For the text-containing cell, return its midpoint in [X, Y] coordinate format. 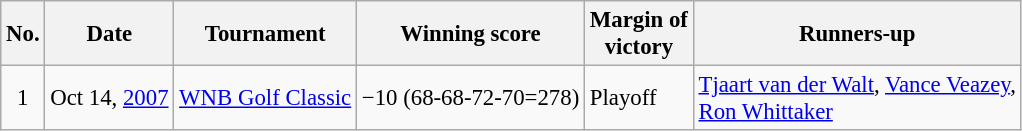
Tjaart van der Walt, Vance Veazey, Ron Whittaker [857, 98]
1 [23, 98]
Margin ofvictory [640, 34]
No. [23, 34]
Tournament [266, 34]
Winning score [471, 34]
Playoff [640, 98]
Date [110, 34]
WNB Golf Classic [266, 98]
Runners-up [857, 34]
Oct 14, 2007 [110, 98]
−10 (68-68-72-70=278) [471, 98]
